Return the (X, Y) coordinate for the center point of the cell that contains the specified text.  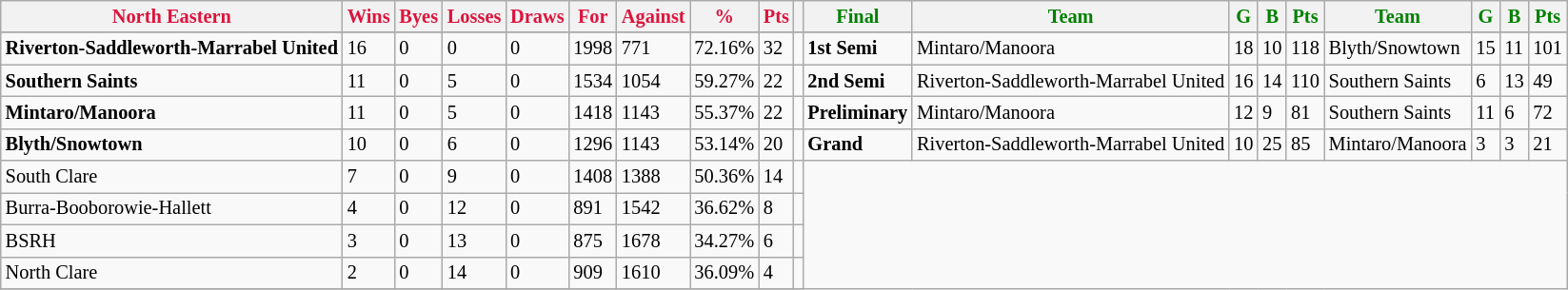
53.14% (724, 145)
1st Semi (859, 48)
875 (593, 241)
59.27% (724, 81)
21 (1547, 145)
20 (777, 145)
1408 (593, 177)
1388 (653, 177)
North Eastern (171, 16)
72.16% (724, 48)
Losses (474, 16)
1296 (593, 145)
1418 (593, 112)
2nd Semi (859, 81)
1610 (653, 273)
1998 (593, 48)
36.09% (724, 273)
Final (859, 16)
25 (1272, 145)
110 (1304, 81)
Wins (369, 16)
South Clare (171, 177)
Against (653, 16)
72 (1547, 112)
North Clare (171, 273)
1678 (653, 241)
8 (777, 208)
55.37% (724, 112)
909 (593, 273)
Byes (418, 16)
18 (1243, 48)
771 (653, 48)
49 (1547, 81)
32 (777, 48)
For (593, 16)
1534 (593, 81)
2 (369, 273)
118 (1304, 48)
1542 (653, 208)
Grand (859, 145)
Draws (537, 16)
36.62% (724, 208)
34.27% (724, 241)
81 (1304, 112)
101 (1547, 48)
% (724, 16)
85 (1304, 145)
1054 (653, 81)
15 (1485, 48)
7 (369, 177)
Preliminary (859, 112)
BSRH (171, 241)
Burra-Booborowie-Hallett (171, 208)
891 (593, 208)
50.36% (724, 177)
